Detect which cell encompasses the target text, then output its (X, Y) center coordinate. 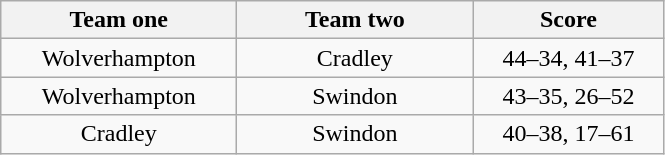
40–38, 17–61 (568, 134)
44–34, 41–37 (568, 58)
Team one (119, 20)
43–35, 26–52 (568, 96)
Score (568, 20)
Team two (355, 20)
